Search for the cell housing the specified text and yield its (X, Y) center coordinate. 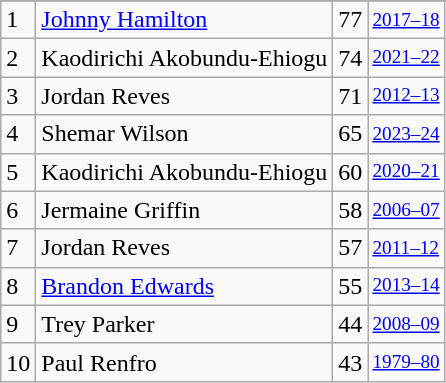
2011–12 (406, 248)
Paul Renfro (184, 362)
5 (18, 172)
9 (18, 324)
44 (350, 324)
77 (350, 20)
Johnny Hamilton (184, 20)
74 (350, 58)
2013–14 (406, 286)
60 (350, 172)
2020–21 (406, 172)
Shemar Wilson (184, 134)
2017–18 (406, 20)
4 (18, 134)
2023–24 (406, 134)
Brandon Edwards (184, 286)
55 (350, 286)
3 (18, 96)
6 (18, 210)
71 (350, 96)
65 (350, 134)
2012–13 (406, 96)
Jermaine Griffin (184, 210)
1 (18, 20)
Trey Parker (184, 324)
1979–80 (406, 362)
2006–07 (406, 210)
8 (18, 286)
43 (350, 362)
10 (18, 362)
2021–22 (406, 58)
57 (350, 248)
7 (18, 248)
2 (18, 58)
2008–09 (406, 324)
58 (350, 210)
